Output the (X, Y) coordinate of the center of the cell containing the given text.  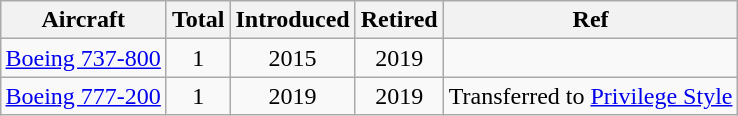
Total (198, 20)
Introduced (292, 20)
Transferred to Privilege Style (590, 96)
Boeing 737-800 (83, 58)
Boeing 777-200 (83, 96)
2015 (292, 58)
Ref (590, 20)
Retired (399, 20)
Aircraft (83, 20)
